Extract the [X, Y] coordinate from the center of the cell holding the provided text.  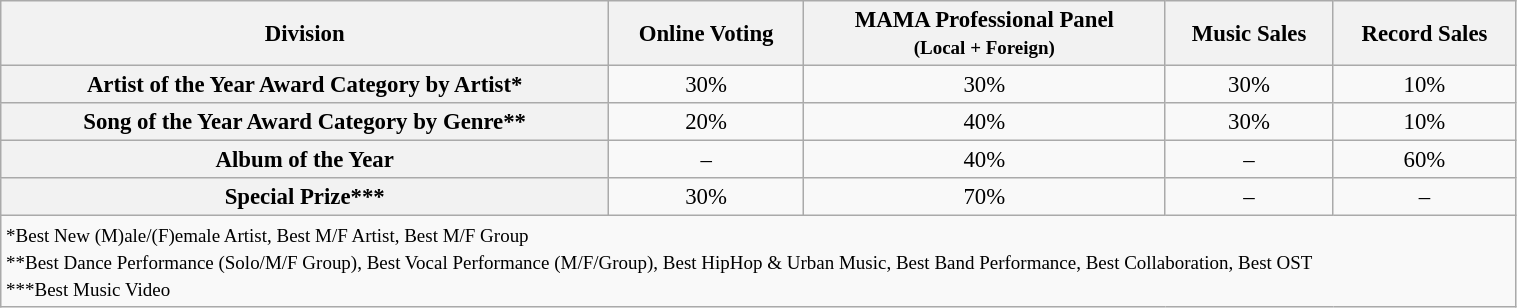
60% [1424, 160]
Artist of the Year Award Category by Artist* [305, 85]
Special Prize*** [305, 197]
70% [984, 197]
20% [706, 122]
Album of the Year [305, 160]
Online Voting [706, 34]
Music Sales [1249, 34]
Record Sales [1424, 34]
Song of the Year Award Category by Genre** [305, 122]
MAMA Professional Panel (Local + Foreign) [984, 34]
Division [305, 34]
